Provide the (X, Y) coordinate of the cell's center where the given text is located.  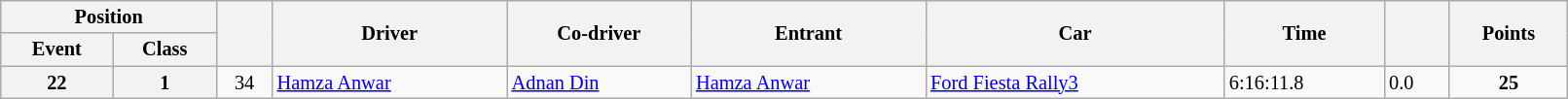
Driver (389, 33)
34 (245, 82)
Co-driver (600, 33)
Time (1304, 33)
6:16:11.8 (1304, 82)
Ford Fiesta Rally3 (1075, 82)
Class (165, 49)
0.0 (1417, 82)
Car (1075, 33)
22 (56, 82)
Points (1509, 33)
Adnan Din (600, 82)
1 (165, 82)
25 (1509, 82)
Event (56, 49)
Entrant (808, 33)
Position (109, 16)
